Return the [X, Y] coordinate for the center point of the cell that contains the specified text.  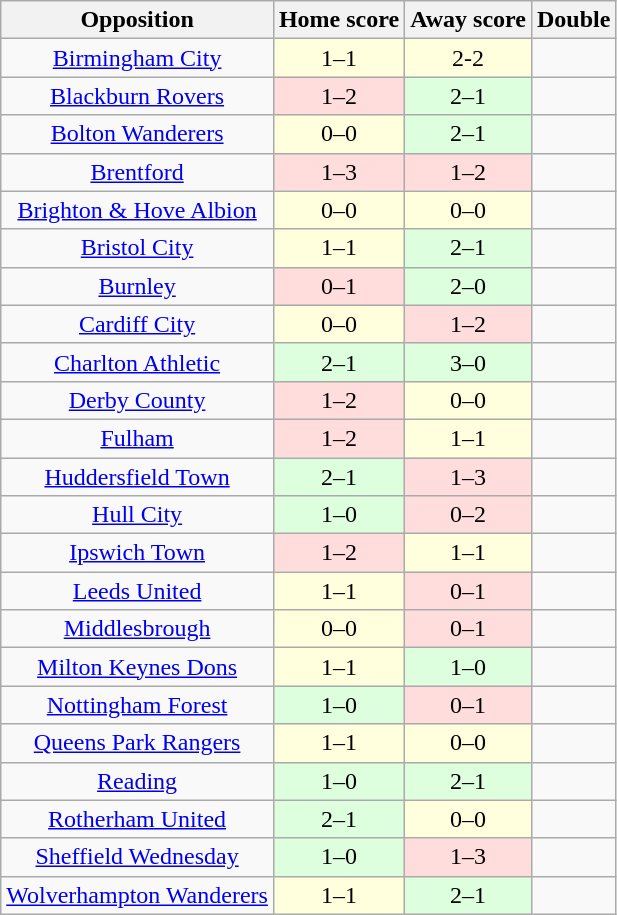
0–2 [468, 515]
2-2 [468, 58]
Rotherham United [138, 819]
Reading [138, 781]
Bolton Wanderers [138, 134]
Away score [468, 20]
Burnley [138, 286]
Bristol City [138, 248]
Charlton Athletic [138, 362]
Home score [338, 20]
Wolverhampton Wanderers [138, 895]
Derby County [138, 400]
Brentford [138, 172]
Ipswich Town [138, 553]
Cardiff City [138, 324]
Middlesbrough [138, 629]
Brighton & Hove Albion [138, 210]
Queens Park Rangers [138, 743]
2–0 [468, 286]
Sheffield Wednesday [138, 857]
Hull City [138, 515]
Milton Keynes Dons [138, 667]
Double [573, 20]
Nottingham Forest [138, 705]
Huddersfield Town [138, 477]
Fulham [138, 438]
Leeds United [138, 591]
3–0 [468, 362]
Blackburn Rovers [138, 96]
Birmingham City [138, 58]
Opposition [138, 20]
